Locate the cell with the specified text and output its [X, Y] center coordinate. 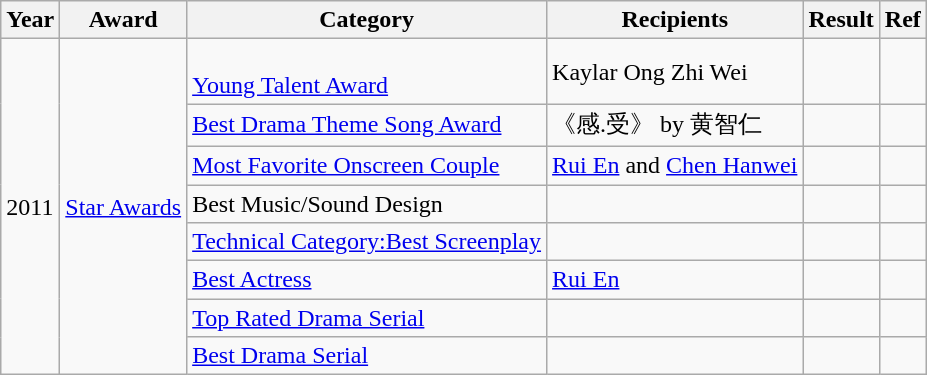
Best Music/Sound Design [367, 203]
2011 [30, 207]
Result [841, 20]
Rui En [675, 280]
Award [124, 20]
《感.受》 by 黄智仁 [675, 126]
Recipients [675, 20]
Best Drama Serial [367, 356]
Rui En and Chen Hanwei [675, 165]
Kaylar Ong Zhi Wei [675, 72]
Best Drama Theme Song Award [367, 126]
Year [30, 20]
Category [367, 20]
Young Talent Award [367, 72]
Technical Category:Best Screenplay [367, 242]
Best Actress [367, 280]
Most Favorite Onscreen Couple [367, 165]
Star Awards [124, 207]
Ref [902, 20]
Top Rated Drama Serial [367, 318]
